Capture the cell that displays the provided text and extract its [x, y] central coordinate. 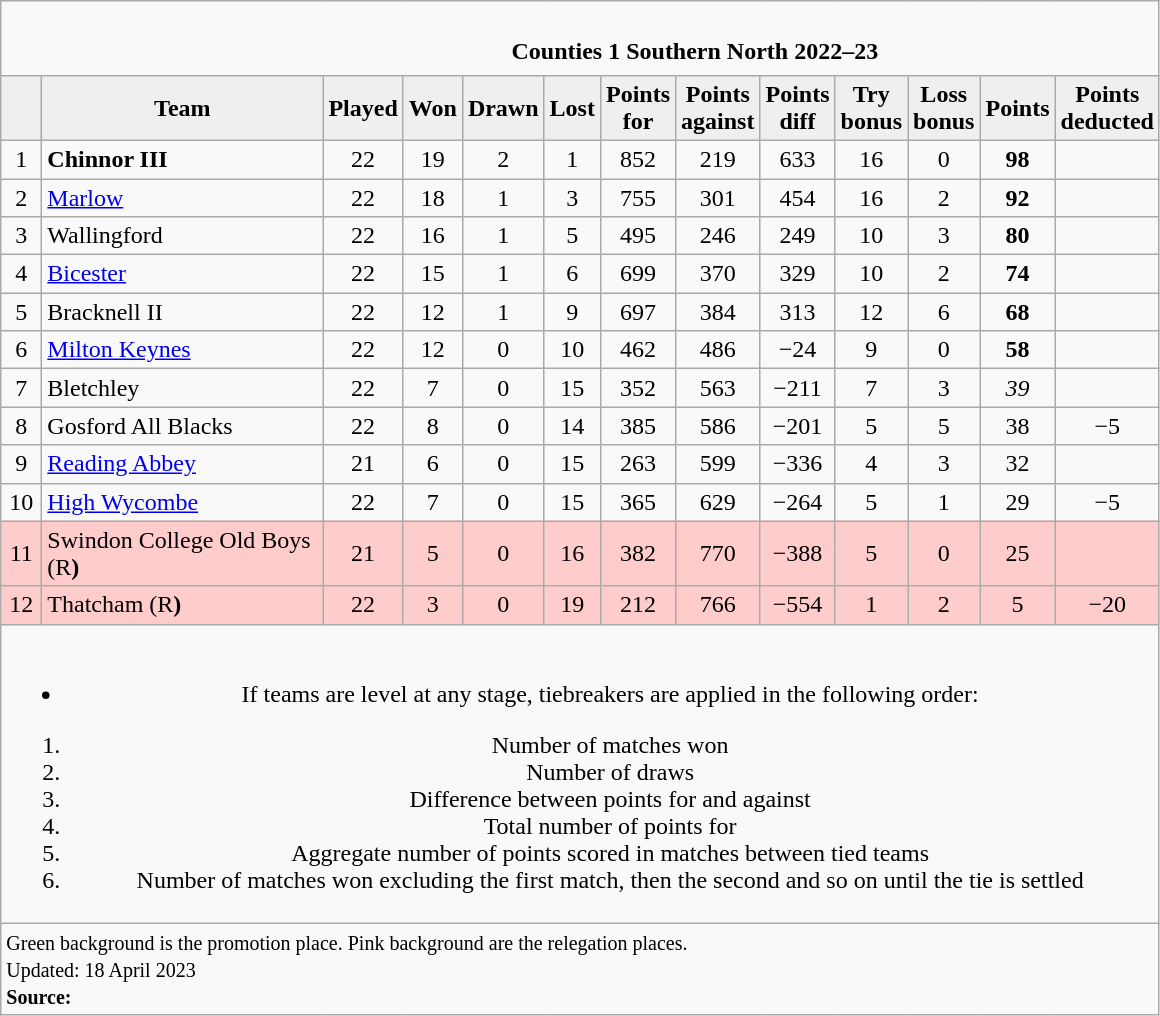
80 [1018, 236]
25 [1018, 554]
Team [182, 108]
Played [363, 108]
Points against [718, 108]
32 [1018, 464]
39 [1018, 388]
−20 [1107, 605]
−264 [798, 502]
−336 [798, 464]
11 [22, 554]
699 [638, 274]
Points [1018, 108]
Points for [638, 108]
370 [718, 274]
Points diff [798, 108]
−201 [798, 426]
14 [572, 426]
−24 [798, 350]
454 [798, 197]
385 [638, 426]
Thatcham (R) [182, 605]
58 [1018, 350]
486 [718, 350]
Milton Keynes [182, 350]
Gosford All Blacks [182, 426]
365 [638, 502]
563 [718, 388]
−554 [798, 605]
852 [638, 159]
29 [1018, 502]
Green background is the promotion place. Pink background are the relegation places.Updated: 18 April 2023 Source: [580, 969]
313 [798, 312]
Won [432, 108]
212 [638, 605]
Reading Abbey [182, 464]
249 [798, 236]
Drawn [503, 108]
586 [718, 426]
219 [718, 159]
329 [798, 274]
352 [638, 388]
38 [1018, 426]
92 [1018, 197]
68 [1018, 312]
770 [718, 554]
382 [638, 554]
697 [638, 312]
246 [718, 236]
74 [1018, 274]
−388 [798, 554]
599 [718, 464]
384 [718, 312]
Bracknell II [182, 312]
Bicester [182, 274]
629 [718, 502]
Chinnor III [182, 159]
495 [638, 236]
Try bonus [871, 108]
Bletchley [182, 388]
Wallingford [182, 236]
18 [432, 197]
Points deducted [1107, 108]
633 [798, 159]
Marlow [182, 197]
755 [638, 197]
Loss bonus [944, 108]
766 [718, 605]
Lost [572, 108]
263 [638, 464]
462 [638, 350]
Swindon College Old Boys (R) [182, 554]
98 [1018, 159]
High Wycombe [182, 502]
301 [718, 197]
−211 [798, 388]
